Return the (x, y) coordinate for the center point of the cell that contains the specified text.  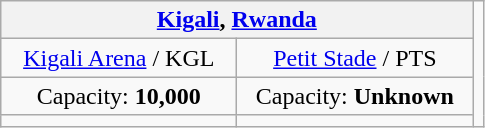
Petit Stade / PTS (355, 58)
Capacity: Unknown (355, 96)
Kigali Arena / KGL (119, 58)
Capacity: 10,000 (119, 96)
Kigali, Rwanda (237, 20)
